Find where the given text appears and provide that cell's center as [x, y] coordinate. 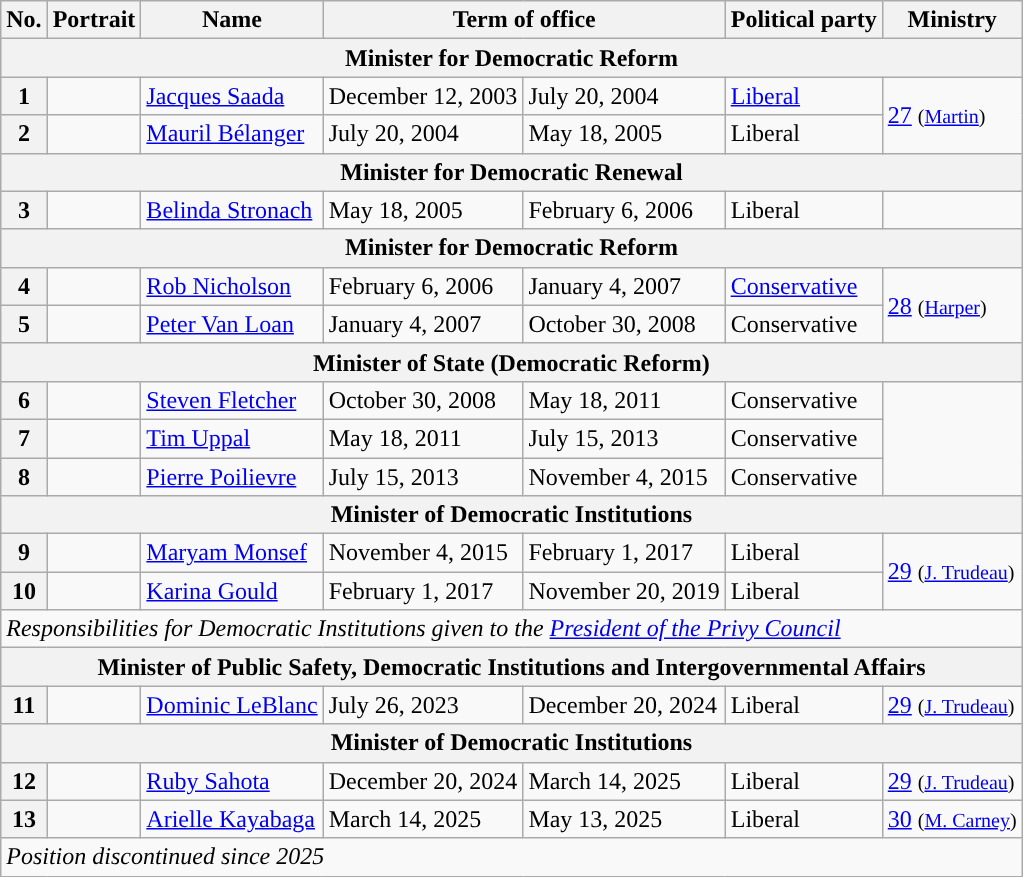
4 [24, 286]
3 [24, 210]
Term of office [524, 20]
Minister for Democratic Renewal [512, 172]
Peter Van Loan [232, 324]
2 [24, 134]
30 (M. Carney) [952, 819]
28 (Harper) [952, 305]
11 [24, 705]
No. [24, 20]
1 [24, 96]
10 [24, 591]
Dominic LeBlanc [232, 705]
Ruby Sahota [232, 781]
9 [24, 553]
Minister of State (Democratic Reform) [512, 362]
Ministry [952, 20]
Responsibilities for Democratic Institutions given to the President of the Privy Council [512, 629]
November 20, 2019 [624, 591]
Karina Gould [232, 591]
6 [24, 400]
12 [24, 781]
Portrait [94, 20]
Position discontinued since 2025 [512, 857]
Maryam Monsef [232, 553]
Belinda Stronach [232, 210]
7 [24, 438]
Arielle Kayabaga [232, 819]
Tim Uppal [232, 438]
Minister of Public Safety, Democratic Institutions and Intergovernmental Affairs [512, 667]
5 [24, 324]
8 [24, 477]
13 [24, 819]
May 13, 2025 [624, 819]
December 12, 2003 [423, 96]
Political party [804, 20]
July 26, 2023 [423, 705]
27 (Martin) [952, 115]
Rob Nicholson [232, 286]
Pierre Poilievre [232, 477]
Name [232, 20]
Steven Fletcher [232, 400]
Mauril Bélanger [232, 134]
Jacques Saada [232, 96]
